Output the [x, y] coordinate of the center of the cell containing the given text.  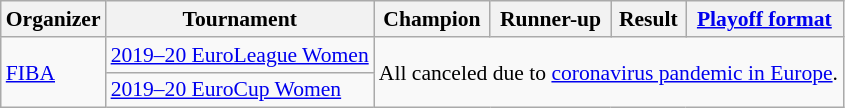
All canceled due to coronavirus pandemic in Europe. [608, 72]
Runner-up [550, 19]
Champion [432, 19]
2019–20 EuroCup Women [240, 90]
Result [648, 19]
Playoff format [764, 19]
FIBA [54, 72]
Tournament [240, 19]
2019–20 EuroLeague Women [240, 55]
Organizer [54, 19]
